Capture the cell that displays the provided text and extract its (x, y) central coordinate. 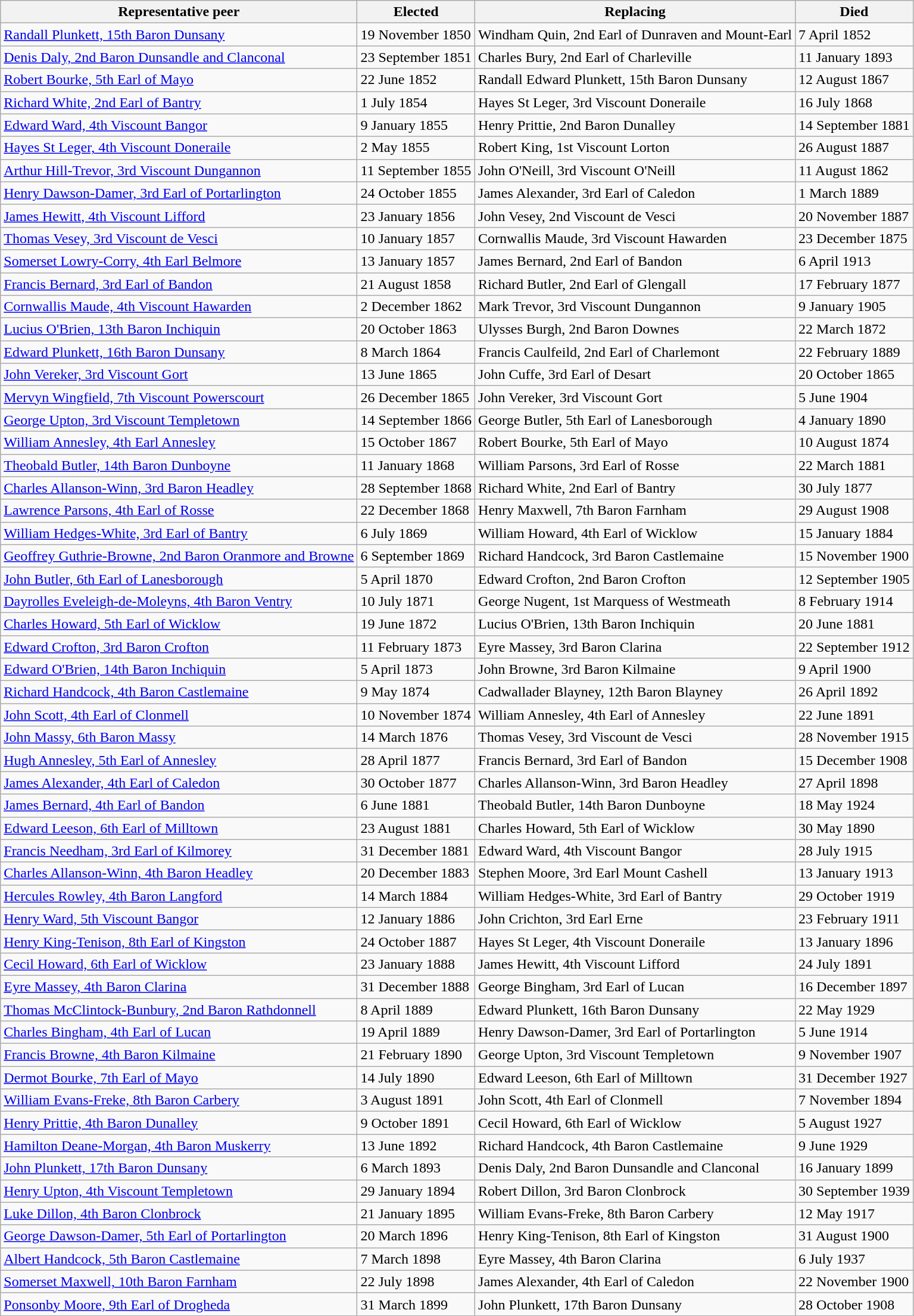
6 July 1937 (854, 1259)
10 July 1871 (416, 601)
Geoffrey Guthrie-Browne, 2nd Baron Oranmore and Browne (179, 556)
14 September 1881 (854, 125)
23 February 1911 (854, 919)
John O'Neill, 3rd Viscount O'Neill (635, 170)
19 June 1872 (416, 624)
5 June 1904 (854, 397)
Hugh Annesley, 5th Earl of Annesley (179, 760)
2 May 1855 (416, 148)
17 February 1877 (854, 284)
Eyre Massey, 3rd Baron Clarina (635, 646)
Ponsonby Moore, 9th Earl of Drogheda (179, 1304)
10 November 1874 (416, 715)
30 September 1939 (854, 1191)
Randall Plunkett, 15th Baron Dunsany (179, 35)
Hercules Rowley, 4th Baron Langford (179, 896)
George Bingham, 3rd Earl of Lucan (635, 987)
9 June 1929 (854, 1146)
30 October 1877 (416, 783)
22 March 1881 (854, 465)
10 August 1874 (854, 443)
Dermot Bourke, 7th Earl of Mayo (179, 1078)
James Alexander, 3rd Earl of Caledon (635, 193)
14 March 1876 (416, 738)
James Bernard, 2nd Earl of Bandon (635, 261)
6 June 1881 (416, 805)
21 August 1858 (416, 284)
Henry Prittie, 2nd Baron Dunalley (635, 125)
10 January 1857 (416, 238)
6 March 1893 (416, 1168)
4 January 1890 (854, 420)
5 April 1870 (416, 578)
31 August 1900 (854, 1236)
Stephen Moore, 3rd Earl Mount Cashell (635, 873)
20 March 1896 (416, 1236)
William Howard, 4th Earl of Wicklow (635, 533)
24 October 1887 (416, 941)
Cornwallis Maude, 4th Viscount Hawarden (179, 307)
Somerset Lowry-Corry, 4th Earl Belmore (179, 261)
28 April 1877 (416, 760)
13 January 1913 (854, 873)
Henry Maxwell, 7th Baron Farnham (635, 511)
11 January 1893 (854, 57)
Robert Dillon, 3rd Baron Clonbrock (635, 1191)
16 December 1897 (854, 987)
28 July 1915 (854, 851)
Albert Handcock, 5th Baron Castlemaine (179, 1259)
13 January 1896 (854, 941)
William Parsons, 3rd Earl of Rosse (635, 465)
14 March 1884 (416, 896)
1 March 1889 (854, 193)
13 June 1865 (416, 375)
John Cuffe, 3rd Earl of Desart (635, 375)
5 June 1914 (854, 1032)
20 December 1883 (416, 873)
George Butler, 5th Earl of Lanesborough (635, 420)
Somerset Maxwell, 10th Baron Farnham (179, 1281)
26 April 1892 (854, 692)
John Crichton, 3rd Earl Erne (635, 919)
28 September 1868 (416, 488)
John Browne, 3rd Baron Kilmaine (635, 670)
John Butler, 6th Earl of Lanesborough (179, 578)
Edward Crofton, 2nd Baron Crofton (635, 578)
28 October 1908 (854, 1304)
30 May 1890 (854, 828)
6 July 1869 (416, 533)
29 January 1894 (416, 1191)
11 January 1868 (416, 465)
9 January 1855 (416, 125)
24 July 1891 (854, 964)
2 December 1862 (416, 307)
Luke Dillon, 4th Baron Clonbrock (179, 1214)
Richard Handcock, 3rd Baron Castlemaine (635, 556)
29 October 1919 (854, 896)
22 December 1868 (416, 511)
Henry Prittie, 4th Baron Dunalley (179, 1123)
James Bernard, 4th Earl of Bandon (179, 805)
Robert King, 1st Viscount Lorton (635, 148)
Hayes St Leger, 3rd Viscount Doneraile (635, 102)
Mark Trevor, 3rd Viscount Dungannon (635, 307)
8 February 1914 (854, 601)
11 February 1873 (416, 646)
11 September 1855 (416, 170)
Charles Allanson-Winn, 4th Baron Headley (179, 873)
22 November 1900 (854, 1281)
12 January 1886 (416, 919)
12 August 1867 (854, 80)
John Massy, 6th Baron Massy (179, 738)
Francis Caulfeild, 2nd Earl of Charlemont (635, 352)
Cornwallis Maude, 3rd Viscount Hawarden (635, 238)
William Annesley, 4th Earl Annesley (179, 443)
Edward Crofton, 3rd Baron Crofton (179, 646)
Lawrence Parsons, 4th Earl of Rosse (179, 511)
22 March 1872 (854, 329)
21 February 1890 (416, 1055)
22 May 1929 (854, 1010)
12 September 1905 (854, 578)
Richard Butler, 2nd Earl of Glengall (635, 284)
Mervyn Wingfield, 7th Viscount Powerscourt (179, 397)
Representative peer (179, 12)
Thomas McClintock-Bunbury, 2nd Baron Rathdonnell (179, 1010)
William Annesley, 4th Earl of Annesley (635, 715)
22 June 1891 (854, 715)
13 January 1857 (416, 261)
John Vesey, 2nd Viscount de Vesci (635, 216)
15 December 1908 (854, 760)
5 April 1873 (416, 670)
12 May 1917 (854, 1214)
Arthur Hill-Trevor, 3rd Viscount Dungannon (179, 170)
7 April 1852 (854, 35)
Hamilton Deane-Morgan, 4th Baron Muskerry (179, 1146)
23 January 1856 (416, 216)
8 March 1864 (416, 352)
5 August 1927 (854, 1123)
George Nugent, 1st Marquess of Westmeath (635, 601)
Edward O'Brien, 14th Baron Inchiquin (179, 670)
20 October 1865 (854, 375)
Elected (416, 12)
19 November 1850 (416, 35)
7 March 1898 (416, 1259)
Dayrolles Eveleigh-de-Moleyns, 4th Baron Ventry (179, 601)
30 July 1877 (854, 488)
Charles Bingham, 4th Earl of Lucan (179, 1032)
21 January 1895 (416, 1214)
22 July 1898 (416, 1281)
22 September 1912 (854, 646)
15 October 1867 (416, 443)
11 August 1862 (854, 170)
24 October 1855 (416, 193)
31 December 1888 (416, 987)
28 November 1915 (854, 738)
Henry Upton, 4th Viscount Templetown (179, 1191)
20 November 1887 (854, 216)
16 January 1899 (854, 1168)
19 April 1889 (416, 1032)
Cadwallader Blayney, 12th Baron Blayney (635, 692)
Windham Quin, 2nd Earl of Dunraven and Mount-Earl (635, 35)
8 April 1889 (416, 1010)
29 August 1908 (854, 511)
3 August 1891 (416, 1100)
26 December 1865 (416, 397)
18 May 1924 (854, 805)
Francis Needham, 3rd Earl of Kilmorey (179, 851)
9 October 1891 (416, 1123)
23 January 1888 (416, 964)
George Dawson-Damer, 5th Earl of Portarlington (179, 1236)
26 August 1887 (854, 148)
9 April 1900 (854, 670)
23 December 1875 (854, 238)
6 April 1913 (854, 261)
20 October 1863 (416, 329)
Henry Ward, 5th Viscount Bangor (179, 919)
31 December 1927 (854, 1078)
23 August 1881 (416, 828)
31 December 1881 (416, 851)
22 June 1852 (416, 80)
15 January 1884 (854, 533)
14 September 1866 (416, 420)
9 November 1907 (854, 1055)
9 January 1905 (854, 307)
Francis Browne, 4th Baron Kilmaine (179, 1055)
15 November 1900 (854, 556)
6 September 1869 (416, 556)
1 July 1854 (416, 102)
Died (854, 12)
31 March 1899 (416, 1304)
20 June 1881 (854, 624)
13 June 1892 (416, 1146)
14 July 1890 (416, 1078)
9 May 1874 (416, 692)
23 September 1851 (416, 57)
7 November 1894 (854, 1100)
Replacing (635, 12)
22 February 1889 (854, 352)
16 July 1868 (854, 102)
Charles Bury, 2nd Earl of Charleville (635, 57)
27 April 1898 (854, 783)
Ulysses Burgh, 2nd Baron Downes (635, 329)
Randall Edward Plunkett, 15th Baron Dunsany (635, 80)
